Locate the cell with the specified text and output its (X, Y) center coordinate. 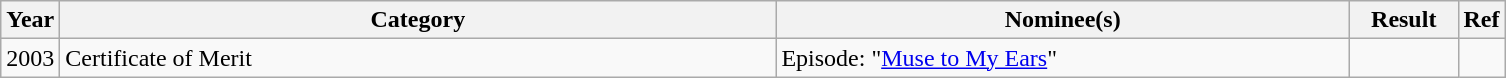
Nominee(s) (1063, 20)
Episode: "Muse to My Ears" (1063, 58)
Result (1404, 20)
Year (30, 20)
2003 (30, 58)
Category (418, 20)
Ref (1482, 20)
Certificate of Merit (418, 58)
